Locate the cell with the specified text and output its [x, y] center coordinate. 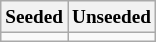
Seeded [34, 17]
Unseeded [112, 17]
